Search for the cell housing the specified text and yield its (x, y) center coordinate. 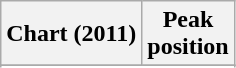
Chart (2011) (72, 34)
Peak position (188, 34)
